Detect which cell encompasses the target text, then output its [X, Y] center coordinate. 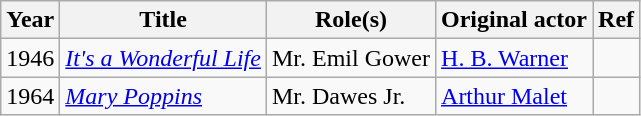
1946 [30, 58]
1964 [30, 96]
Arthur Malet [514, 96]
Ref [616, 20]
It's a Wonderful Life [164, 58]
Mr. Emil Gower [350, 58]
Mary Poppins [164, 96]
Original actor [514, 20]
Mr. Dawes Jr. [350, 96]
H. B. Warner [514, 58]
Role(s) [350, 20]
Year [30, 20]
Title [164, 20]
